Provide the (X, Y) coordinate of the cell's center where the given text is located.  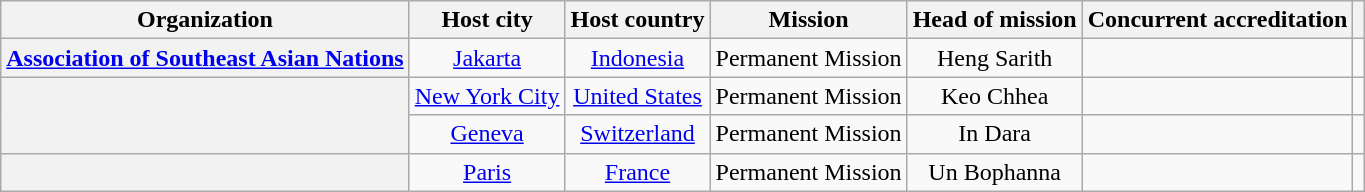
Host country (638, 20)
Host city (487, 20)
Association of Southeast Asian Nations (205, 58)
In Dara (994, 134)
France (638, 172)
New York City (487, 96)
Paris (487, 172)
Indonesia (638, 58)
Mission (808, 20)
Switzerland (638, 134)
Concurrent accreditation (1218, 20)
Keo Chhea (994, 96)
Heng Sarith (994, 58)
Un Bophanna (994, 172)
Jakarta (487, 58)
Head of mission (994, 20)
Geneva (487, 134)
Organization (205, 20)
United States (638, 96)
